Locate the cell with the specified text and output its (x, y) center coordinate. 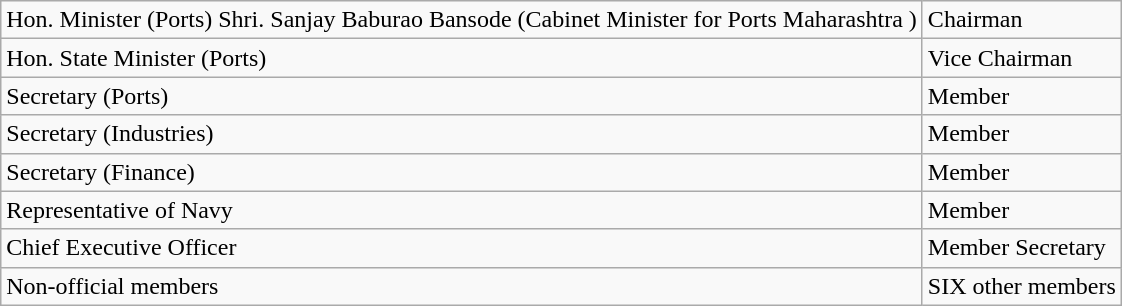
Hon. State Minister (Ports) (462, 58)
Chief Executive Officer (462, 248)
Representative of Navy (462, 210)
Secretary (Ports) (462, 96)
Secretary (Finance) (462, 172)
Chairman (1022, 20)
Member Secretary (1022, 248)
Secretary (Industries) (462, 134)
Non-official members (462, 286)
Vice Chairman (1022, 58)
Hon. Minister (Ports) Shri. Sanjay Baburao Bansode (Cabinet Minister for Ports Maharashtra ) (462, 20)
SIX other members (1022, 286)
